Identify which cell holds the provided text, then report its (X, Y) central coordinate. 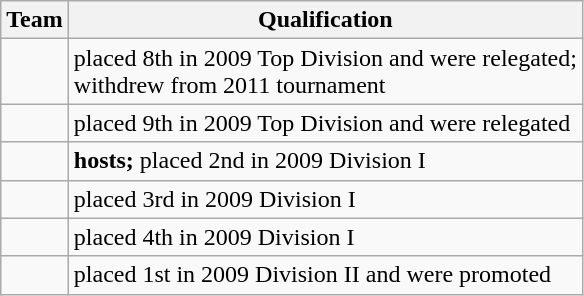
hosts; placed 2nd in 2009 Division I (325, 161)
placed 4th in 2009 Division I (325, 237)
placed 1st in 2009 Division II and were promoted (325, 275)
Qualification (325, 20)
placed 9th in 2009 Top Division and were relegated (325, 123)
placed 3rd in 2009 Division I (325, 199)
placed 8th in 2009 Top Division and were relegated;withdrew from 2011 tournament (325, 72)
Team (35, 20)
